Determine the [X, Y] coordinate at the center of the cell enclosing the given text.  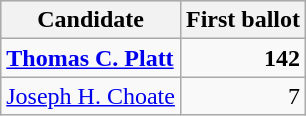
142 [242, 58]
Thomas C. Platt [91, 58]
7 [242, 96]
First ballot [242, 20]
Candidate [91, 20]
Joseph H. Choate [91, 96]
